For the text-containing cell, return its midpoint in [X, Y] coordinate format. 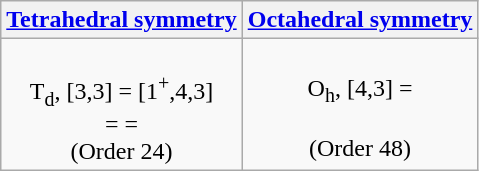
Td, [3,3] = [1+,4,3] = = (Order 24) [122, 105]
Oh, [4,3] = (Order 48) [360, 105]
Tetrahedral symmetry [122, 20]
Octahedral symmetry [360, 20]
